Detect which cell encompasses the target text, then output its [X, Y] center coordinate. 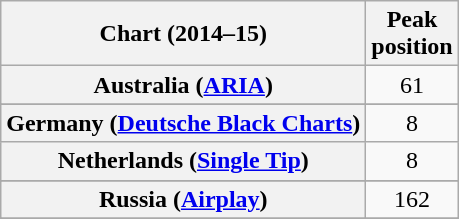
Australia (ARIA) [184, 85]
61 [412, 85]
Netherlands (Single Tip) [184, 161]
Peakposition [412, 34]
Russia (Airplay) [184, 199]
162 [412, 199]
Chart (2014–15) [184, 34]
Germany (Deutsche Black Charts) [184, 123]
